For the text-containing cell, return its midpoint in (x, y) coordinate format. 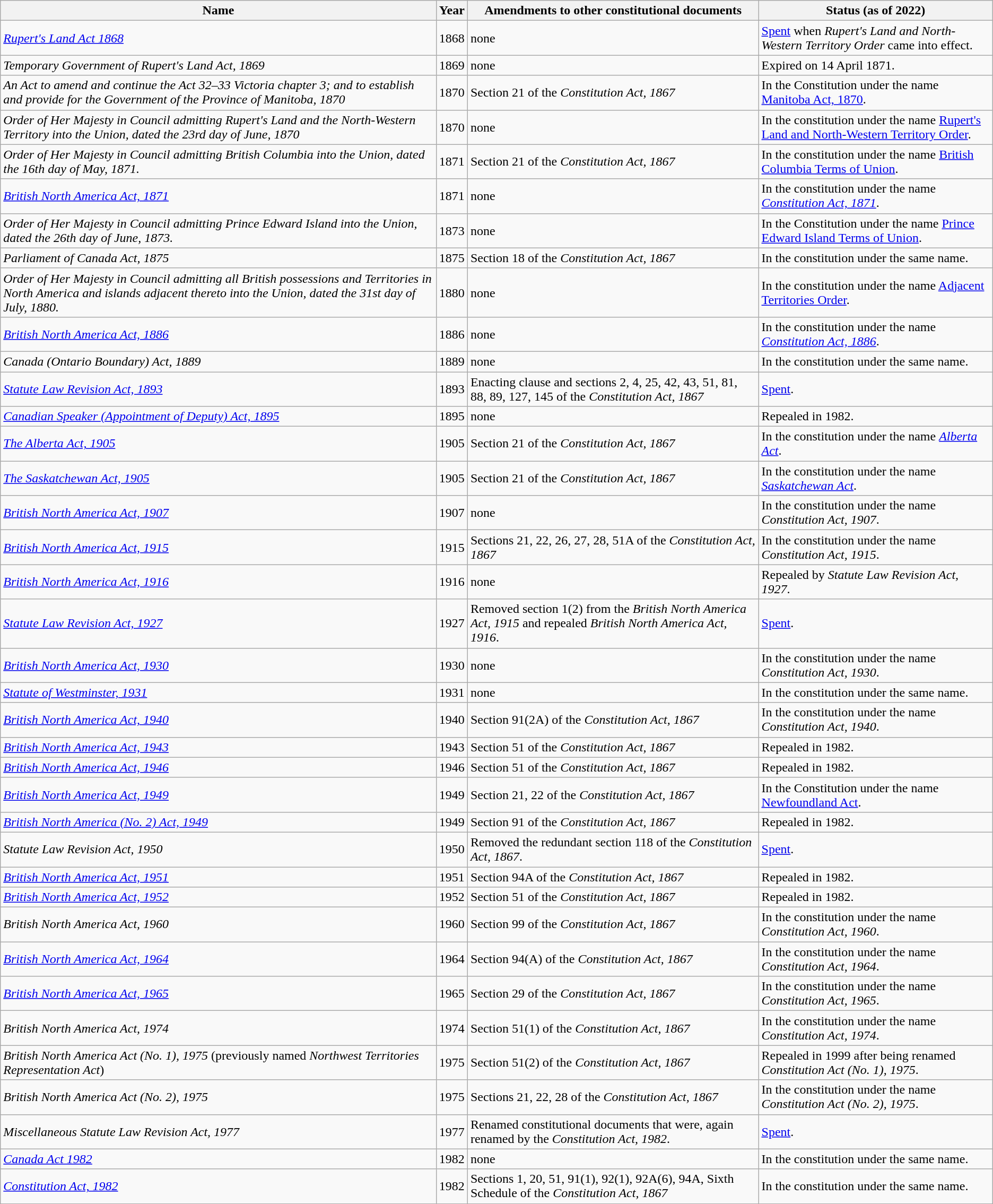
In the constitution under the name Adjacent Territories Order. (875, 292)
In the constitution under the name Constitution Act, 1871. (875, 196)
Order of Her Majesty in Council admitting Prince Edward Island into the Union, dated the 26th day of June, 1873. (219, 230)
British North America Act, 1940 (219, 720)
Section 51(2) of the Constitution Act, 1867 (613, 1062)
1886 (452, 334)
In the constitution under the name Constitution Act, 1930. (875, 665)
British North America Act, 1916 (219, 582)
Repealed by Statute Law Revision Act, 1927. (875, 582)
In the constitution under the name British Columbia Terms of Union. (875, 161)
Statute Law Revision Act, 1927 (219, 623)
British North America Act, 1951 (219, 877)
Section 29 of the Constitution Act, 1867 (613, 993)
1889 (452, 361)
Name (219, 11)
In the constitution under the name Constitution Act, 1974. (875, 1028)
Removed the redundant section 118 of the Constitution Act, 1867. (613, 849)
British North America Act (No. 1), 1975 (previously named Northwest Territories Representation Act) (219, 1062)
1964 (452, 959)
Enacting clause and sections 2, 4, 25, 42, 43, 51, 81, 88, 89, 127, 145 of the Constitution Act, 1867 (613, 388)
British North America Act, 1915 (219, 548)
1916 (452, 582)
In the constitution under the name Constitution Act, 1964. (875, 959)
Constitution Act, 1982 (219, 1186)
In the constitution under the name Constitution Act (No. 2), 1975. (875, 1097)
In the constitution under the name Constitution Act, 1915. (875, 548)
1930 (452, 665)
In the constitution under the name Rupert's Land and North-Western Territory Order. (875, 127)
Statute of Westminster, 1931 (219, 692)
1940 (452, 720)
In the constitution under the name Constitution Act, 1886. (875, 334)
Section 91 of the Constitution Act, 1867 (613, 822)
1869 (452, 65)
In the constitution under the name Saskatchewan Act. (875, 479)
1927 (452, 623)
British North America Act, 1949 (219, 795)
Spent when Rupert's Land and North-Western Territory Order came into effect. (875, 38)
Order of Her Majesty in Council admitting British Columbia into the Union, dated the 16th day of May, 1871. (219, 161)
An Act to amend and continue the Act 32–33 Victoria chapter 3; and to establish and provide for the Government of the Province of Manitoba, 1870 (219, 92)
The Alberta Act, 1905 (219, 444)
Section 99 of the Constitution Act, 1867 (613, 924)
1868 (452, 38)
Sections 1, 20, 51, 91(1), 92(1), 92A(6), 94A, Sixth Schedule of the Constitution Act, 1867 (613, 1186)
1974 (452, 1028)
Section 94A of the Constitution Act, 1867 (613, 877)
Parliament of Canada Act, 1875 (219, 258)
In the constitution under the name Constitution Act, 1907. (875, 513)
British North America Act, 1871 (219, 196)
Rupert's Land Act 1868 (219, 38)
Sections 21, 22, 28 of the Constitution Act, 1867 (613, 1097)
British North America Act, 1907 (219, 513)
1952 (452, 897)
1915 (452, 548)
Order of Her Majesty in Council admitting Rupert's Land and the North-Western Territory into the Union, dated the 23rd day of June, 1870 (219, 127)
1950 (452, 849)
1893 (452, 388)
In the Constitution under the name Manitoba Act, 1870. (875, 92)
British North America Act, 1964 (219, 959)
Miscellaneous Statute Law Revision Act, 1977 (219, 1131)
In the constitution under the name Constitution Act, 1960. (875, 924)
British North America Act, 1946 (219, 767)
Canadian Speaker (Appointment of Deputy) Act, 1895 (219, 417)
British North America Act, 1960 (219, 924)
Canada (Ontario Boundary) Act, 1889 (219, 361)
Section 21, 22 of the Constitution Act, 1867 (613, 795)
Temporary Government of Rupert's Land Act, 1869 (219, 65)
Statute Law Revision Act, 1893 (219, 388)
British North America Act, 1965 (219, 993)
1907 (452, 513)
British North America Act (No. 2), 1975 (219, 1097)
In the constitution under the name Constitution Act, 1940. (875, 720)
Section 91(2A) of the Constitution Act, 1867 (613, 720)
British North America Act, 1886 (219, 334)
1951 (452, 877)
1960 (452, 924)
Status (as of 2022) (875, 11)
Renamed constitutional documents that were, again renamed by the Constitution Act, 1982. (613, 1131)
British North America Act, 1943 (219, 747)
1977 (452, 1131)
1875 (452, 258)
Year (452, 11)
Section 51(1) of the Constitution Act, 1867 (613, 1028)
1895 (452, 417)
Sections 21, 22, 26, 27, 28, 51A of the Constitution Act, 1867 (613, 548)
Canada Act 1982 (219, 1159)
Statute Law Revision Act, 1950 (219, 849)
British North America (No. 2) Act, 1949 (219, 822)
Removed section 1(2) from the British North America Act, 1915 and repealed British North America Act, 1916. (613, 623)
1873 (452, 230)
Section 18 of the Constitution Act, 1867 (613, 258)
Expired on 14 April 1871. (875, 65)
Repealed in 1999 after being renamed Constitution Act (No. 1), 1975. (875, 1062)
British North America Act, 1952 (219, 897)
1943 (452, 747)
1880 (452, 292)
British North America Act, 1930 (219, 665)
1946 (452, 767)
1965 (452, 993)
The Saskatchewan Act, 1905 (219, 479)
In the Constitution under the name Newfoundland Act. (875, 795)
Amendments to other constitutional documents (613, 11)
In the constitution under the name Constitution Act, 1965. (875, 993)
1931 (452, 692)
Section 94(A) of the Constitution Act, 1867 (613, 959)
British North America Act, 1974 (219, 1028)
In the constitution under the name Alberta Act. (875, 444)
In the Constitution under the name Prince Edward Island Terms of Union. (875, 230)
